Provide the [x, y] coordinate of the cell's center where the given text is located.  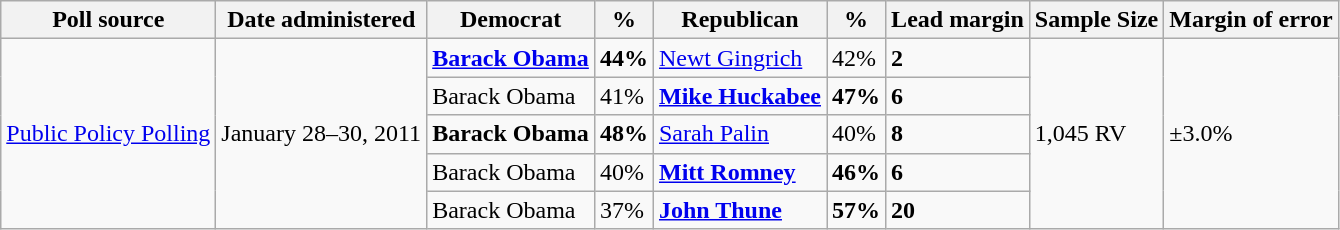
57% [856, 210]
41% [624, 96]
8 [958, 134]
Newt Gingrich [740, 58]
Sample Size [1096, 20]
44% [624, 58]
Sarah Palin [740, 134]
Lead margin [958, 20]
48% [624, 134]
37% [624, 210]
20 [958, 210]
Republican [740, 20]
Margin of error [1252, 20]
Date administered [322, 20]
Poll source [108, 20]
±3.0% [1252, 134]
46% [856, 172]
Democrat [511, 20]
1,045 RV [1096, 134]
2 [958, 58]
Mitt Romney [740, 172]
42% [856, 58]
John Thune [740, 210]
Mike Huckabee [740, 96]
Public Policy Polling [108, 134]
January 28–30, 2011 [322, 134]
47% [856, 96]
